Pinpoint the cell where the given text exists, returning its [X, Y] midpoint coordinate. 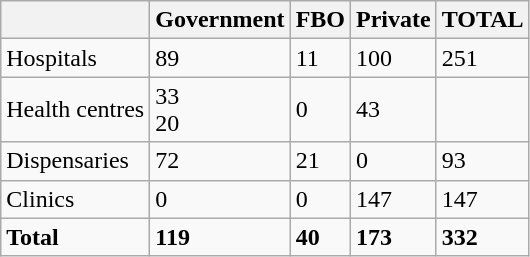
40 [320, 237]
Clinics [76, 199]
21 [320, 161]
3320 [220, 110]
FBO [320, 20]
Private [394, 20]
Hospitals [76, 58]
100 [394, 58]
251 [482, 58]
TOTAL [482, 20]
89 [220, 58]
Government [220, 20]
Total [76, 237]
Dispensaries [76, 161]
332 [482, 237]
173 [394, 237]
72 [220, 161]
93 [482, 161]
11 [320, 58]
119 [220, 237]
43 [394, 110]
Health centres [76, 110]
